Locate the cell with the specified text and output its (x, y) center coordinate. 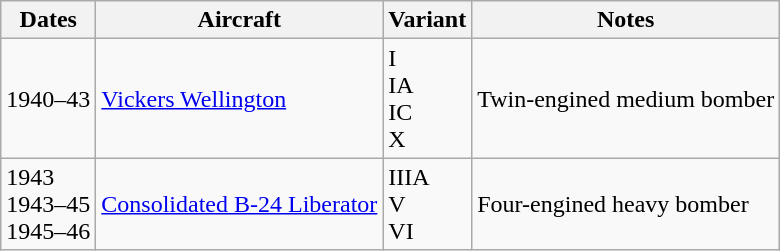
Four-engined heavy bomber (626, 204)
19431943–451945–46 (48, 204)
Dates (48, 20)
IIIAVVI (428, 204)
IIAICX (428, 98)
Twin-engined medium bomber (626, 98)
Consolidated B-24 Liberator (240, 204)
Variant (428, 20)
Aircraft (240, 20)
Notes (626, 20)
Vickers Wellington (240, 98)
1940–43 (48, 98)
